Pinpoint the cell where the given text exists, returning its [x, y] midpoint coordinate. 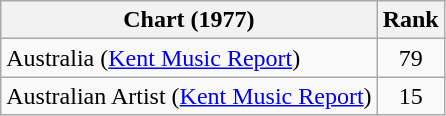
Australia (Kent Music Report) [189, 58]
Rank [410, 20]
Australian Artist (Kent Music Report) [189, 96]
Chart (1977) [189, 20]
15 [410, 96]
79 [410, 58]
